Pinpoint the cell where the given text exists, returning its (X, Y) midpoint coordinate. 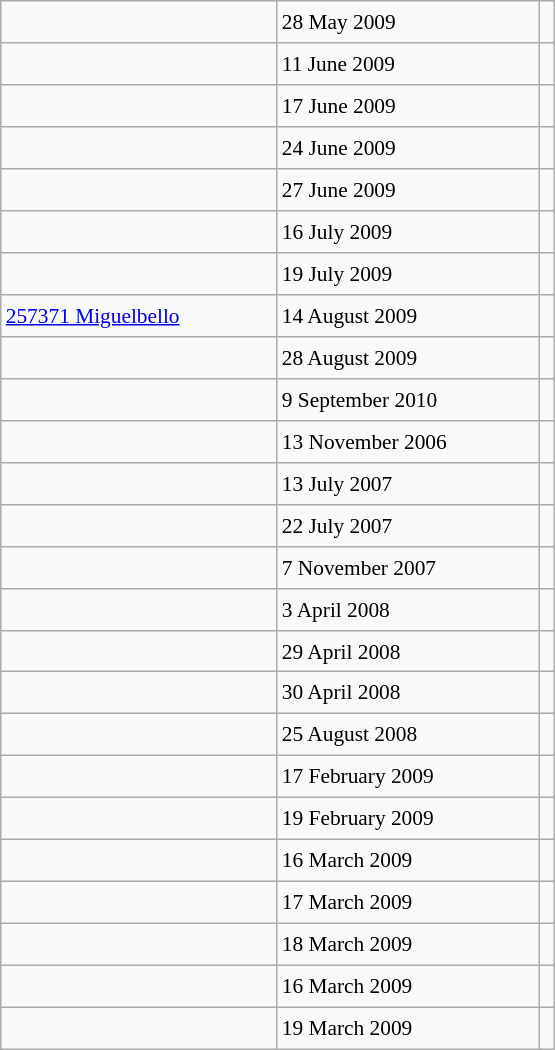
7 November 2007 (408, 567)
13 July 2007 (408, 483)
13 November 2006 (408, 441)
14 August 2009 (408, 316)
19 March 2009 (408, 1028)
17 June 2009 (408, 106)
17 February 2009 (408, 777)
27 June 2009 (408, 190)
9 September 2010 (408, 399)
29 April 2008 (408, 651)
16 July 2009 (408, 232)
24 June 2009 (408, 148)
28 August 2009 (408, 358)
25 August 2008 (408, 735)
17 March 2009 (408, 903)
3 April 2008 (408, 609)
18 March 2009 (408, 945)
30 April 2008 (408, 693)
257371 Miguelbello (139, 316)
22 July 2007 (408, 525)
19 July 2009 (408, 274)
19 February 2009 (408, 819)
11 June 2009 (408, 64)
28 May 2009 (408, 22)
